Determine the (x, y) coordinate at the center of the cell enclosing the given text.  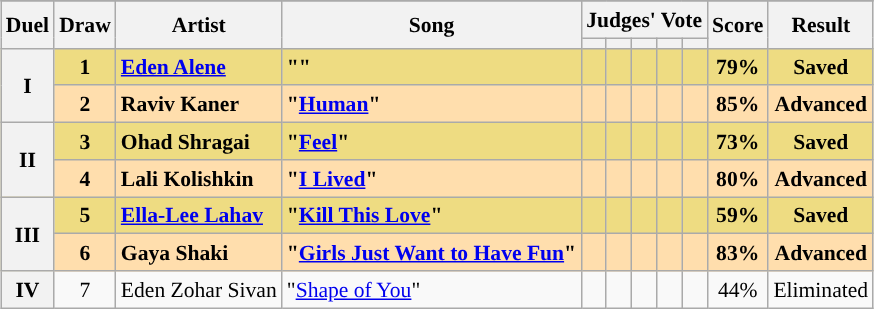
2 (85, 104)
4 (85, 178)
85% (738, 104)
"Human" (432, 104)
"Feel" (432, 142)
I (28, 85)
Judges' Vote (644, 20)
IV (28, 290)
6 (85, 252)
Draw (85, 24)
"I Lived" (432, 178)
Artist (199, 24)
Result (820, 24)
59% (738, 216)
83% (738, 252)
Eden Zohar Sivan (199, 290)
Song (432, 24)
Ella-Lee Lahav (199, 216)
7 (85, 290)
III (28, 234)
5 (85, 216)
Eden Alene (199, 66)
II (28, 160)
"" (432, 66)
1 (85, 66)
"Shape of You" (432, 290)
44% (738, 290)
73% (738, 142)
3 (85, 142)
Duel (28, 24)
Score (738, 24)
Raviv Kaner (199, 104)
Ohad Shragai (199, 142)
"Kill This Love" (432, 216)
80% (738, 178)
Gaya Shaki (199, 252)
Eliminated (820, 290)
79% (738, 66)
Lali Kolishkin (199, 178)
"Girls Just Want to Have Fun" (432, 252)
